Return (x, y) of the center of cell containing provided text 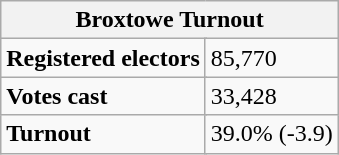
Votes cast (104, 96)
Turnout (104, 134)
Registered electors (104, 58)
Broxtowe Turnout (170, 20)
85,770 (272, 58)
33,428 (272, 96)
39.0% (-3.9) (272, 134)
